Return the (X, Y) coordinate for the center point of the cell that contains the specified text.  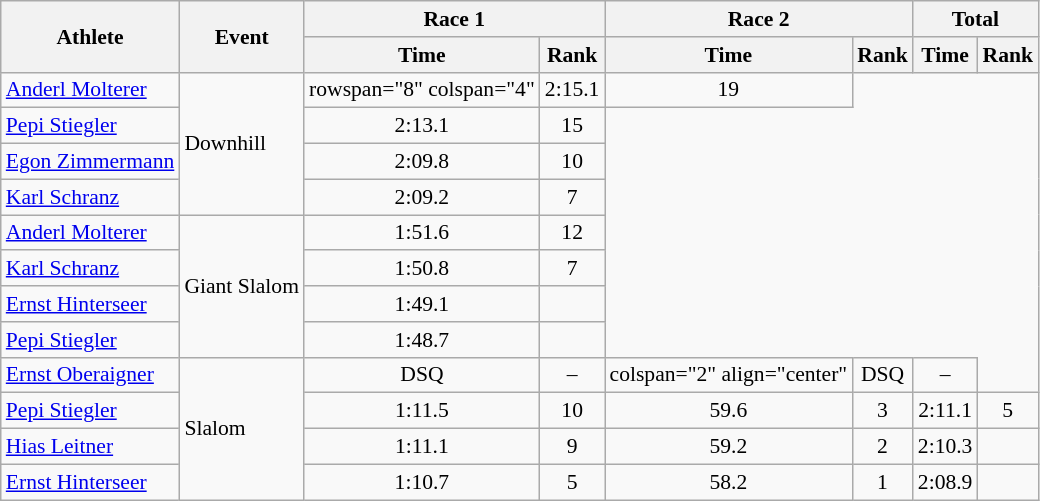
Race 2 (758, 19)
59.6 (728, 411)
Downhill (242, 143)
1:50.8 (422, 269)
2:10.3 (946, 447)
12 (572, 233)
9 (572, 447)
2:08.9 (946, 482)
Total (976, 19)
2:09.8 (422, 162)
2:13.1 (422, 126)
58.2 (728, 482)
Ernst Oberaigner (90, 375)
Event (242, 36)
Slalom (242, 428)
1 (882, 482)
1:51.6 (422, 233)
2 (882, 447)
Race 1 (454, 19)
19 (728, 90)
Egon Zimmermann (90, 162)
1:11.1 (422, 447)
colspan="2" align="center" (728, 375)
2:11.1 (946, 411)
2:15.1 (572, 90)
1:10.7 (422, 482)
3 (882, 411)
rowspan="8" colspan="4" (422, 90)
1:49.1 (422, 304)
Giant Slalom (242, 286)
Athlete (90, 36)
59.2 (728, 447)
1:11.5 (422, 411)
2:09.2 (422, 197)
1:48.7 (422, 340)
Hias Leitner (90, 447)
15 (572, 126)
